Extract the (X, Y) coordinate from the center of the cell holding the provided text.  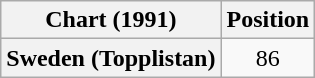
Position (268, 20)
Chart (1991) (111, 20)
Sweden (Topplistan) (111, 58)
86 (268, 58)
